Return the (X, Y) coordinate for the center point of the cell that contains the specified text.  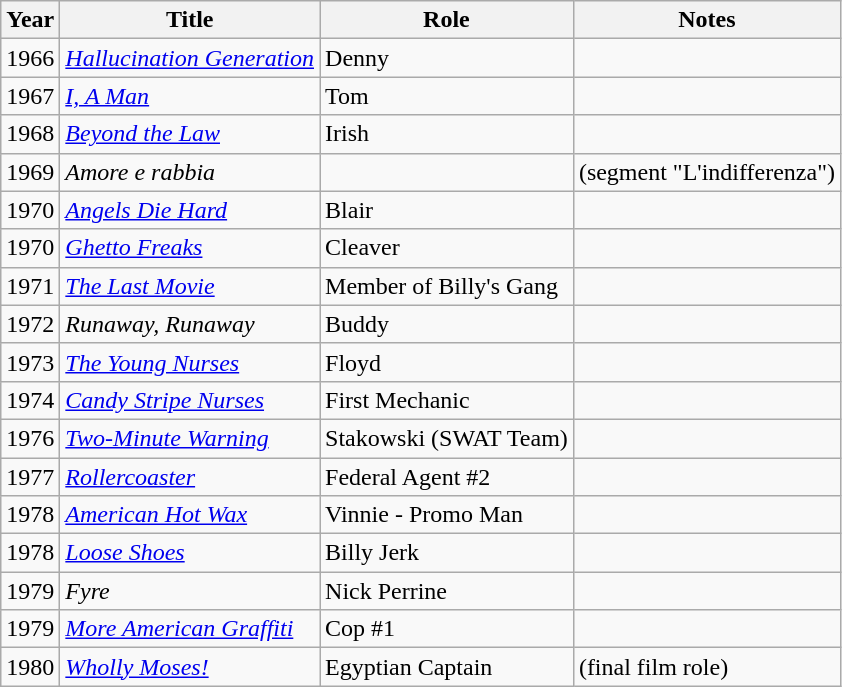
Loose Shoes (190, 553)
1967 (30, 96)
1974 (30, 400)
Beyond the Law (190, 134)
Cleaver (447, 248)
Buddy (447, 324)
Irish (447, 134)
Two-Minute Warning (190, 438)
Role (447, 20)
Billy Jerk (447, 553)
Tom (447, 96)
1976 (30, 438)
Federal Agent #2 (447, 477)
1973 (30, 362)
Denny (447, 58)
First Mechanic (447, 400)
Hallucination Generation (190, 58)
Cop #1 (447, 629)
1966 (30, 58)
(segment "L'indifferenza") (706, 172)
I, A Man (190, 96)
Stakowski (SWAT Team) (447, 438)
Notes (706, 20)
Member of Billy's Gang (447, 286)
Egyptian Captain (447, 667)
Floyd (447, 362)
Rollercoaster (190, 477)
Vinnie - Promo Man (447, 515)
Title (190, 20)
Ghetto Freaks (190, 248)
The Young Nurses (190, 362)
Year (30, 20)
Fyre (190, 591)
1971 (30, 286)
1977 (30, 477)
1972 (30, 324)
American Hot Wax (190, 515)
1980 (30, 667)
1969 (30, 172)
The Last Movie (190, 286)
Angels Die Hard (190, 210)
Runaway, Runaway (190, 324)
More American Graffiti (190, 629)
Wholly Moses! (190, 667)
(final film role) (706, 667)
Amore e rabbia (190, 172)
Nick Perrine (447, 591)
Candy Stripe Nurses (190, 400)
1968 (30, 134)
Blair (447, 210)
